Return the (x, y) coordinate for the center point of the cell that contains the specified text.  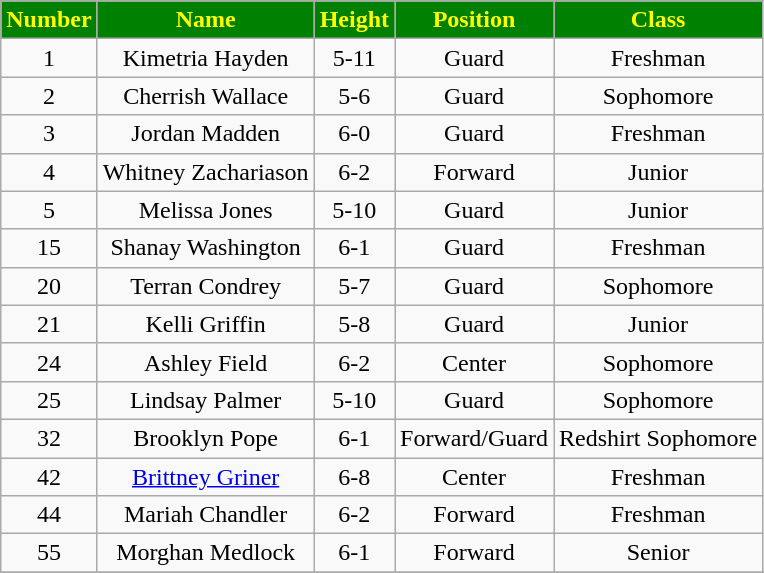
Mariah Chandler (206, 515)
25 (49, 400)
Brooklyn Pope (206, 438)
15 (49, 248)
Melissa Jones (206, 210)
Ashley Field (206, 362)
Redshirt Sophomore (658, 438)
20 (49, 286)
Cherrish Wallace (206, 96)
55 (49, 553)
Terran Condrey (206, 286)
Morghan Medlock (206, 553)
Lindsay Palmer (206, 400)
2 (49, 96)
Name (206, 20)
Kelli Griffin (206, 324)
32 (49, 438)
24 (49, 362)
6-8 (354, 477)
Forward/Guard (474, 438)
3 (49, 134)
5-8 (354, 324)
Number (49, 20)
Position (474, 20)
Brittney Griner (206, 477)
21 (49, 324)
44 (49, 515)
5 (49, 210)
42 (49, 477)
Whitney Zachariason (206, 172)
Senior (658, 553)
Class (658, 20)
1 (49, 58)
Jordan Madden (206, 134)
5-7 (354, 286)
Shanay Washington (206, 248)
Kimetria Hayden (206, 58)
6-0 (354, 134)
4 (49, 172)
5-11 (354, 58)
Height (354, 20)
5-6 (354, 96)
